Return the [X, Y] coordinate for the center point of the cell that contains the specified text.  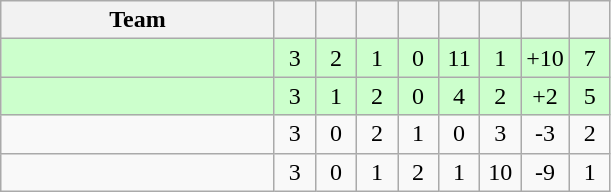
-9 [546, 172]
4 [460, 96]
11 [460, 58]
Team [138, 20]
-3 [546, 134]
7 [590, 58]
5 [590, 96]
+2 [546, 96]
10 [500, 172]
+10 [546, 58]
